Output the [x, y] coordinate of the center of the cell containing the given text.  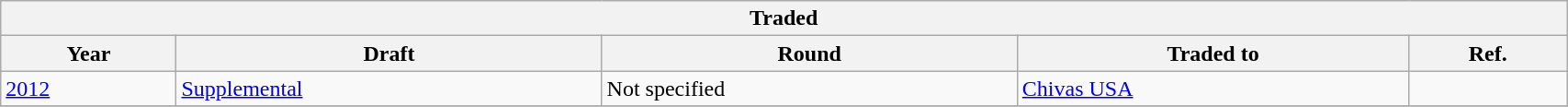
Round [809, 53]
Chivas USA [1213, 89]
2012 [88, 89]
Traded to [1213, 53]
Ref. [1488, 53]
Draft [389, 53]
Traded [784, 18]
Supplemental [389, 89]
Year [88, 53]
Not specified [809, 89]
